Identify which cell holds the provided text, then report its (x, y) central coordinate. 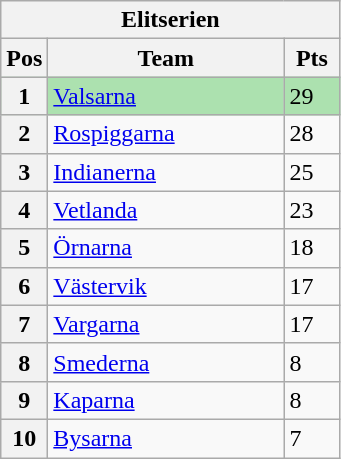
9 (24, 400)
3 (24, 172)
6 (24, 286)
Elitserien (170, 20)
10 (24, 438)
Pts (312, 58)
Pos (24, 58)
29 (312, 96)
Valsarna (166, 96)
Rospiggarna (166, 134)
1 (24, 96)
Kaparna (166, 400)
Västervik (166, 286)
5 (24, 248)
Indianerna (166, 172)
2 (24, 134)
Vargarna (166, 324)
23 (312, 210)
Team (166, 58)
25 (312, 172)
Örnarna (166, 248)
4 (24, 210)
Smederna (166, 362)
28 (312, 134)
Vetlanda (166, 210)
18 (312, 248)
Bysarna (166, 438)
